Determine the (X, Y) coordinate at the center of the cell enclosing the given text.  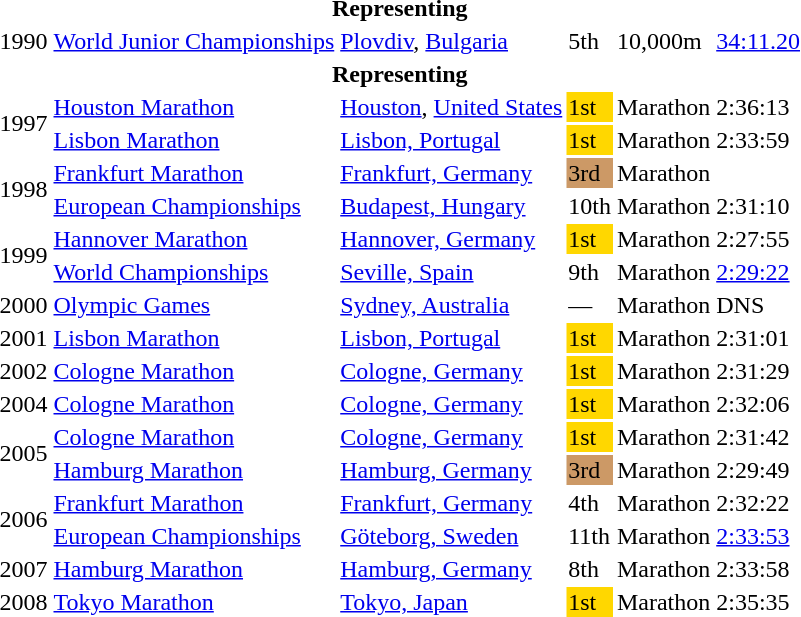
Seville, Spain (452, 272)
9th (590, 272)
World Championships (194, 272)
Tokyo Marathon (194, 602)
Plovdiv, Bulgaria (452, 41)
Hannover, Germany (452, 239)
Tokyo, Japan (452, 602)
Budapest, Hungary (452, 206)
Olympic Games (194, 305)
10,000m (663, 41)
Hannover Marathon (194, 239)
Houston, United States (452, 107)
World Junior Championships (194, 41)
10th (590, 206)
Sydney, Australia (452, 305)
— (590, 305)
11th (590, 536)
5th (590, 41)
Göteborg, Sweden (452, 536)
Houston Marathon (194, 107)
4th (590, 503)
8th (590, 569)
